From the cell containing the given text, extract its center point as (X, Y) coordinate. 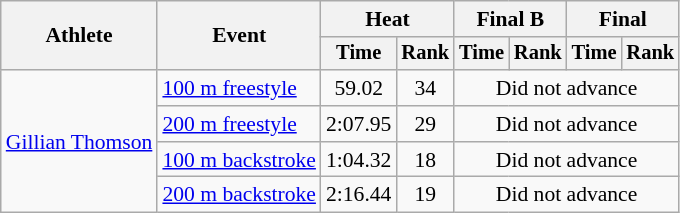
100 m backstroke (239, 160)
34 (425, 88)
200 m backstroke (239, 195)
18 (425, 160)
29 (425, 124)
Heat (388, 19)
19 (425, 195)
Final B (510, 19)
Event (239, 36)
1:04.32 (358, 160)
Athlete (80, 36)
200 m freestyle (239, 124)
Final (623, 19)
Gillian Thomson (80, 141)
2:07.95 (358, 124)
59.02 (358, 88)
2:16.44 (358, 195)
100 m freestyle (239, 88)
